Return (x, y) of the center of cell containing provided text 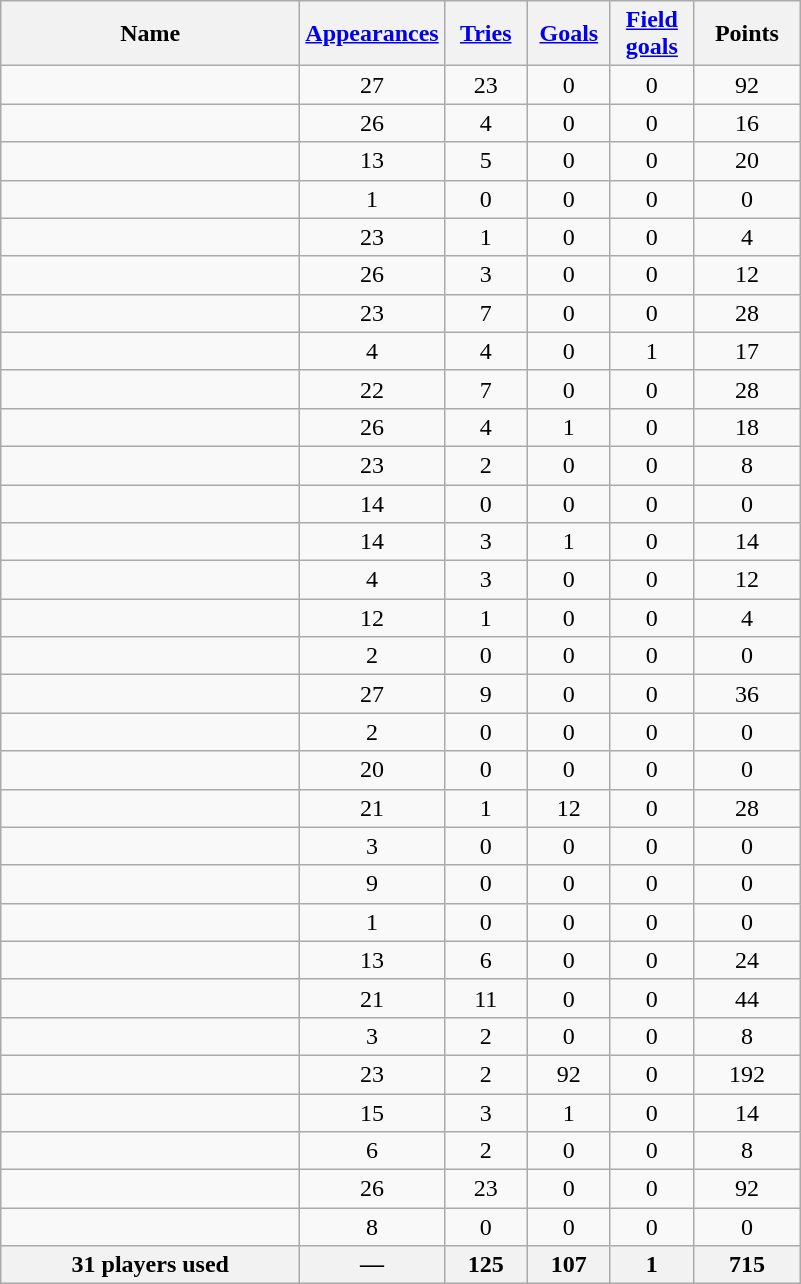
125 (486, 1265)
24 (746, 960)
44 (746, 998)
17 (746, 351)
Appearances (372, 34)
192 (746, 1074)
Points (746, 34)
15 (372, 1113)
107 (568, 1265)
36 (746, 694)
Tries (486, 34)
715 (746, 1265)
Field goals (652, 34)
Name (150, 34)
— (372, 1265)
5 (486, 161)
31 players used (150, 1265)
11 (486, 998)
16 (746, 123)
22 (372, 389)
Goals (568, 34)
18 (746, 427)
